Find where the given text appears and provide that cell's center as (x, y) coordinate. 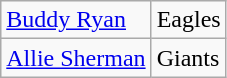
Allie Sherman (76, 58)
Buddy Ryan (76, 20)
Eagles (188, 20)
Giants (188, 58)
